Return the [X, Y] coordinate for the center point of the cell that contains the specified text.  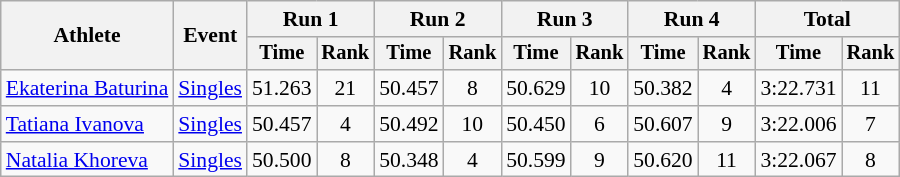
7 [871, 124]
21 [345, 88]
Run 2 [438, 19]
Run 4 [692, 19]
Total [827, 19]
50.450 [536, 124]
3:22.006 [798, 124]
11 [871, 88]
Event [210, 36]
50.607 [662, 124]
Tatiana Ivanova [88, 124]
6 [600, 124]
Ekaterina Baturina [88, 88]
50.629 [536, 88]
3:22.731 [798, 88]
50.492 [408, 124]
9 [727, 124]
50.382 [662, 88]
Athlete [88, 36]
8 [473, 88]
Run 1 [310, 19]
51.263 [282, 88]
Run 3 [564, 19]
